Detect which cell encompasses the target text, then output its (X, Y) center coordinate. 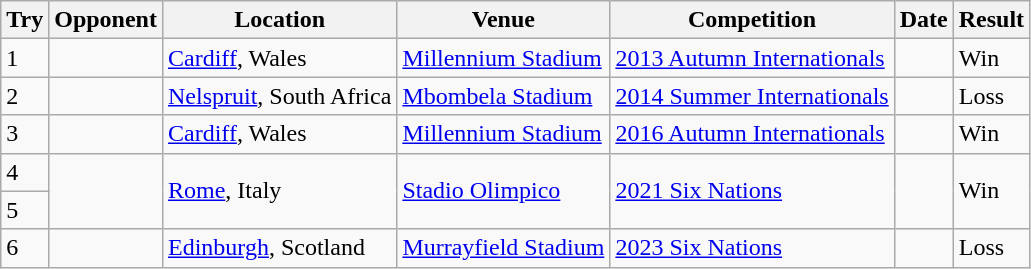
2016 Autumn Internationals (752, 134)
Stadio Olimpico (504, 191)
2 (25, 96)
4 (25, 172)
Nelspruit, South Africa (279, 96)
Rome, Italy (279, 191)
3 (25, 134)
Mbombela Stadium (504, 96)
6 (25, 248)
5 (25, 210)
Result (991, 20)
2013 Autumn Internationals (752, 58)
Location (279, 20)
Competition (752, 20)
Murrayfield Stadium (504, 248)
2014 Summer Internationals (752, 96)
Venue (504, 20)
Edinburgh, Scotland (279, 248)
2023 Six Nations (752, 248)
Opponent (106, 20)
2021 Six Nations (752, 191)
Date (924, 20)
Try (25, 20)
1 (25, 58)
